Return (x, y) of the center of cell containing provided text 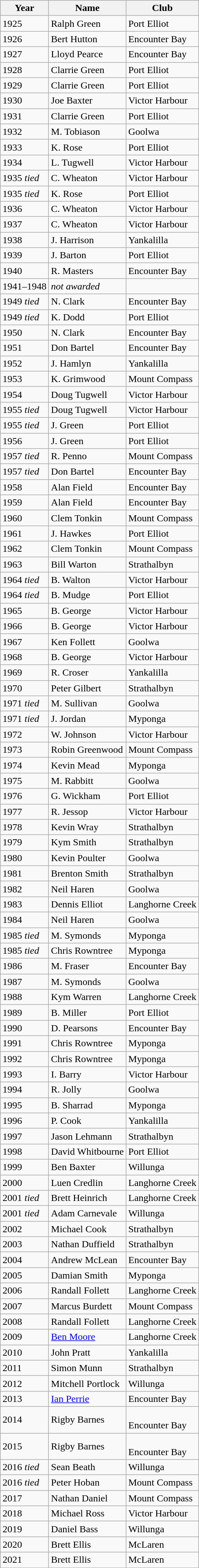
L. Tugwell (87, 162)
1973 (24, 750)
Luen Credlin (87, 1183)
Kevin Wray (87, 827)
Year (24, 8)
2013 (24, 1399)
1956 (24, 441)
2010 (24, 1352)
1940 (24, 271)
1953 (24, 379)
2006 (24, 1291)
1967 (24, 641)
1990 (24, 1028)
J. Jordan (87, 719)
2003 (24, 1244)
Marcus Burdett (87, 1306)
Nathan Duffield (87, 1244)
1989 (24, 1013)
2011 (24, 1368)
Kym Smith (87, 842)
J. Hawkes (87, 533)
1992 (24, 1059)
Bill Warton (87, 564)
Lloyd Pearce (87, 54)
1951 (24, 348)
1993 (24, 1074)
1938 (24, 240)
P. Cook (87, 1121)
2021 (24, 1560)
1931 (24, 116)
R. Jessop (87, 812)
Ian Perrie (87, 1399)
1950 (24, 333)
M. Fraser (87, 966)
D. Pearsons (87, 1028)
Peter Hoban (87, 1483)
1966 (24, 626)
1929 (24, 85)
1936 (24, 209)
Kevin Poulter (87, 858)
R. Penno (87, 456)
1969 (24, 672)
1982 (24, 889)
Kym Warren (87, 997)
1963 (24, 564)
J. Harrison (87, 240)
Nathan Daniel (87, 1498)
1960 (24, 518)
B. Mudge (87, 595)
2002 (24, 1229)
J. Hamlyn (87, 363)
1975 (24, 781)
Michael Cook (87, 1229)
1984 (24, 920)
K. Dodd (87, 317)
John Pratt (87, 1352)
2020 (24, 1544)
1980 (24, 858)
2007 (24, 1306)
2005 (24, 1275)
R. Croser (87, 672)
David Whitbourne (87, 1151)
Peter Gilbert (87, 688)
Joe Baxter (87, 101)
1928 (24, 70)
B. Walton (87, 580)
Bert Hutton (87, 39)
1974 (24, 765)
M. Rabbitt (87, 781)
1998 (24, 1151)
G. Wickham (87, 796)
1979 (24, 842)
J. Barton (87, 255)
Dennis Elliot (87, 904)
Name (87, 8)
1962 (24, 549)
1968 (24, 657)
1970 (24, 688)
1995 (24, 1105)
1994 (24, 1090)
1997 (24, 1136)
R. Jolly (87, 1090)
1932 (24, 132)
2012 (24, 1383)
1937 (24, 225)
1996 (24, 1121)
I. Barry (87, 1074)
Simon Munn (87, 1368)
Ben Moore (87, 1337)
2015 (24, 1446)
1941–1948 (24, 286)
Brenton Smith (87, 873)
Brett Heinrich (87, 1198)
W. Johnson (87, 734)
1991 (24, 1043)
1926 (24, 39)
Adam Carnevale (87, 1214)
Sean Beath (87, 1467)
1972 (24, 734)
1959 (24, 503)
R. Masters (87, 271)
Daniel Bass (87, 1529)
Club (162, 8)
1987 (24, 982)
2009 (24, 1337)
Ralph Green (87, 24)
M. Tobiason (87, 132)
B. Miller (87, 1013)
1958 (24, 487)
M. Sullivan (87, 704)
Michael Ross (87, 1514)
2008 (24, 1322)
2014 (24, 1419)
1986 (24, 966)
1981 (24, 873)
1927 (24, 54)
1976 (24, 796)
Mitchell Portlock (87, 1383)
Ben Baxter (87, 1167)
2019 (24, 1529)
2004 (24, 1260)
K. Grimwood (87, 379)
2017 (24, 1498)
Kevin Mead (87, 765)
Robin Greenwood (87, 750)
1930 (24, 101)
B. Sharrad (87, 1105)
not awarded (87, 286)
1978 (24, 827)
1934 (24, 162)
1933 (24, 147)
1961 (24, 533)
2018 (24, 1514)
Damian Smith (87, 1275)
Jason Lehmann (87, 1136)
1999 (24, 1167)
1954 (24, 394)
1952 (24, 363)
Ken Follett (87, 641)
1939 (24, 255)
Andrew McLean (87, 1260)
2000 (24, 1183)
1977 (24, 812)
1925 (24, 24)
1983 (24, 904)
1965 (24, 611)
1988 (24, 997)
